Pinpoint the cell where the given text exists, returning its [X, Y] midpoint coordinate. 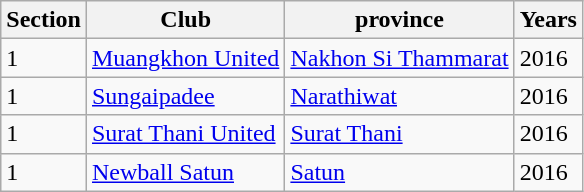
province [400, 20]
Club [185, 20]
Years [548, 20]
Surat Thani United [185, 134]
Nakhon Si Thammarat [400, 58]
Satun [400, 172]
Muangkhon United [185, 58]
Section [44, 20]
Surat Thani [400, 134]
Narathiwat [400, 96]
Newball Satun [185, 172]
Sungaipadee [185, 96]
